Extract the (x, y) coordinate from the center of the cell holding the provided text.  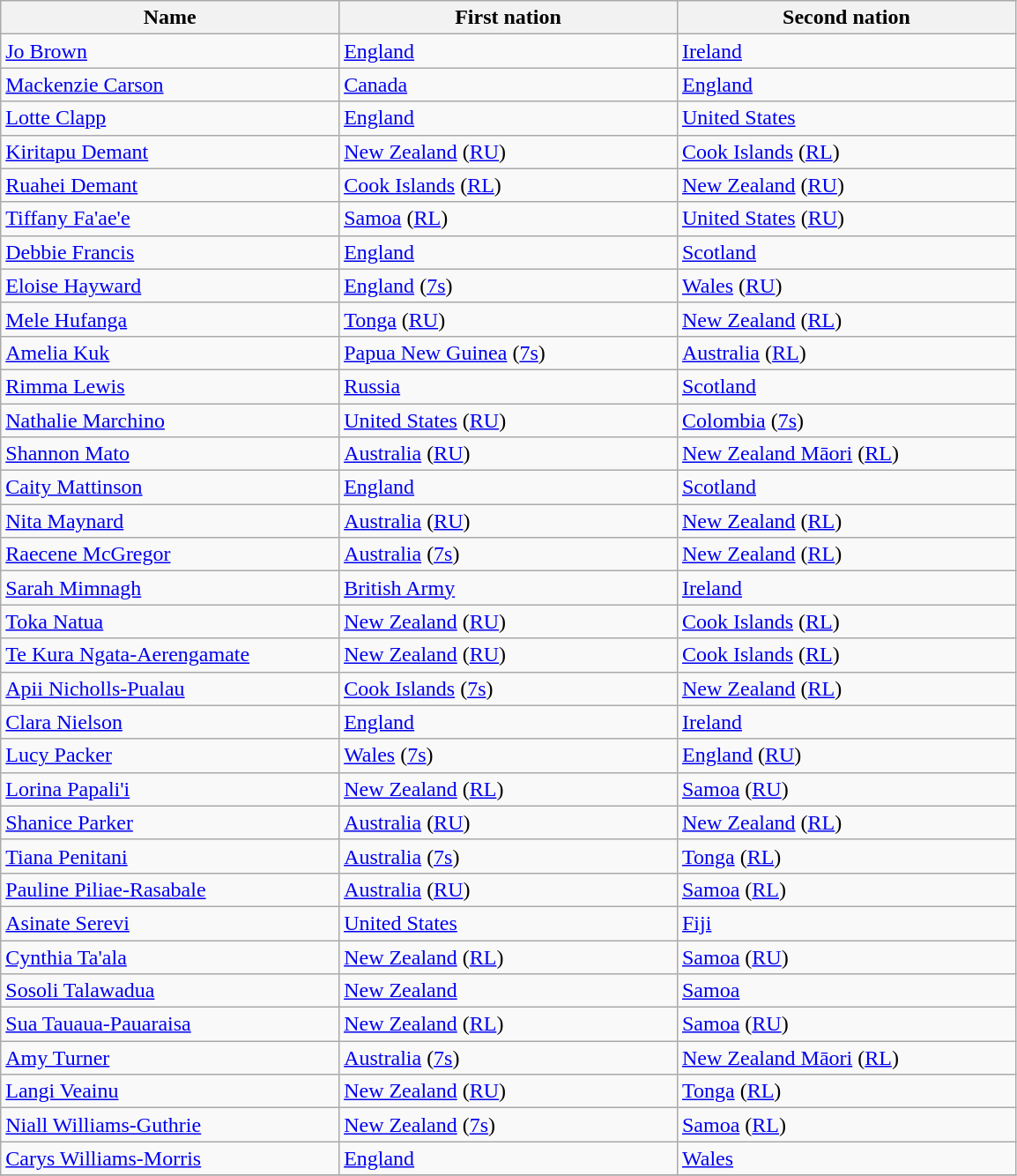
Debbie Francis (170, 252)
Langi Veainu (170, 1091)
Cynthia Ta'ala (170, 956)
England (7s) (508, 286)
Australia (RL) (846, 353)
New Zealand (7s) (508, 1125)
Lucy Packer (170, 755)
Toka Natua (170, 621)
Sosoli Talawadua (170, 991)
Shannon Mato (170, 454)
Niall Williams-Guthrie (170, 1125)
Wales (846, 1158)
Amelia Kuk (170, 353)
Wales (RU) (846, 286)
Name (170, 18)
Asinate Serevi (170, 923)
Papua New Guinea (7s) (508, 353)
Mele Hufanga (170, 319)
Eloise Hayward (170, 286)
Nita Maynard (170, 521)
Lorina Papali'i (170, 789)
Russia (508, 386)
Ruahei Demant (170, 185)
Shanice Parker (170, 822)
Pauline Piliae-Rasabale (170, 889)
Wales (7s) (508, 755)
Second nation (846, 18)
Tiffany Fa'ae'e (170, 219)
Carys Williams-Morris (170, 1158)
Amy Turner (170, 1058)
British Army (508, 588)
Caity Mattinson (170, 488)
Mackenzie Carson (170, 85)
Fiji (846, 923)
England (RU) (846, 755)
Sarah Mimnagh (170, 588)
Tiana Penitani (170, 856)
Cook Islands (7s) (508, 688)
First nation (508, 18)
Raecene McGregor (170, 555)
Colombia (7s) (846, 421)
Samoa (846, 991)
Canada (508, 85)
Te Kura Ngata-Aerengamate (170, 655)
Jo Brown (170, 51)
Kiritapu Demant (170, 152)
Lotte Clapp (170, 118)
Clara Nielson (170, 722)
Tonga (RU) (508, 319)
Sua Tauaua-Pauaraisa (170, 1024)
Apii Nicholls-Pualau (170, 688)
Nathalie Marchino (170, 421)
New Zealand (508, 991)
Rimma Lewis (170, 386)
